Provide the (X, Y) coordinate of the cell's center where the given text is located.  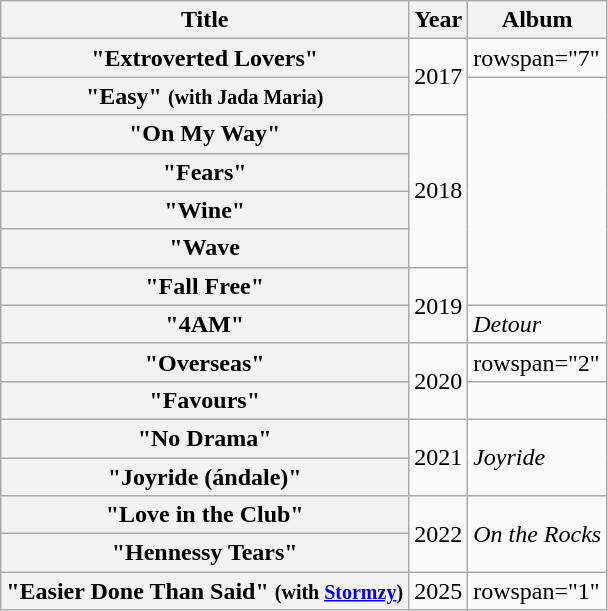
rowspan="1" (538, 591)
rowspan="2" (538, 362)
2020 (438, 381)
"Extroverted Lovers" (205, 58)
"Wave (205, 248)
"Favours" (205, 400)
Title (205, 20)
"Easy" (with Jada Maria) (205, 96)
"On My Way" (205, 134)
"Hennessy Tears" (205, 553)
"Overseas" (205, 362)
2018 (438, 191)
"No Drama" (205, 438)
2019 (438, 305)
Album (538, 20)
"4AM" (205, 324)
"Easier Done Than Said" (with Stormzy) (205, 591)
2025 (438, 591)
Detour (538, 324)
"Love in the Club" (205, 515)
2021 (438, 457)
Year (438, 20)
On the Rocks (538, 534)
"Joyride (ándale)" (205, 477)
2017 (438, 77)
2022 (438, 534)
"Fears" (205, 172)
"Wine" (205, 210)
"Fall Free" (205, 286)
Joyride (538, 457)
rowspan="7" (538, 58)
